Output the (x, y) coordinate of the center of the cell containing the given text.  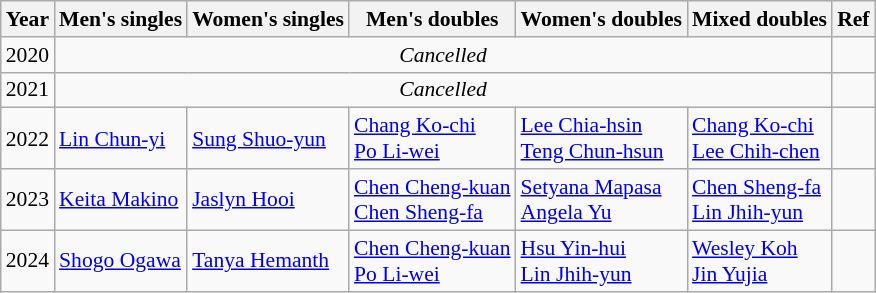
Women's doubles (602, 19)
Shogo Ogawa (120, 260)
2021 (28, 90)
Mixed doubles (760, 19)
Chen Cheng-kuan Po Li-wei (432, 260)
Wesley Koh Jin Yujia (760, 260)
Lee Chia-hsin Teng Chun-hsun (602, 138)
Ref (853, 19)
2020 (28, 55)
Sung Shuo-yun (268, 138)
Year (28, 19)
Chang Ko-chi Lee Chih-chen (760, 138)
Chang Ko-chi Po Li-wei (432, 138)
Chen Sheng-fa Lin Jhih-yun (760, 200)
Hsu Yin-hui Lin Jhih-yun (602, 260)
2024 (28, 260)
2022 (28, 138)
Jaslyn Hooi (268, 200)
Keita Makino (120, 200)
Setyana Mapasa Angela Yu (602, 200)
Lin Chun-yi (120, 138)
Men's doubles (432, 19)
Men's singles (120, 19)
Tanya Hemanth (268, 260)
Women's singles (268, 19)
Chen Cheng-kuan Chen Sheng-fa (432, 200)
2023 (28, 200)
